Capture the cell that displays the provided text and extract its [X, Y] central coordinate. 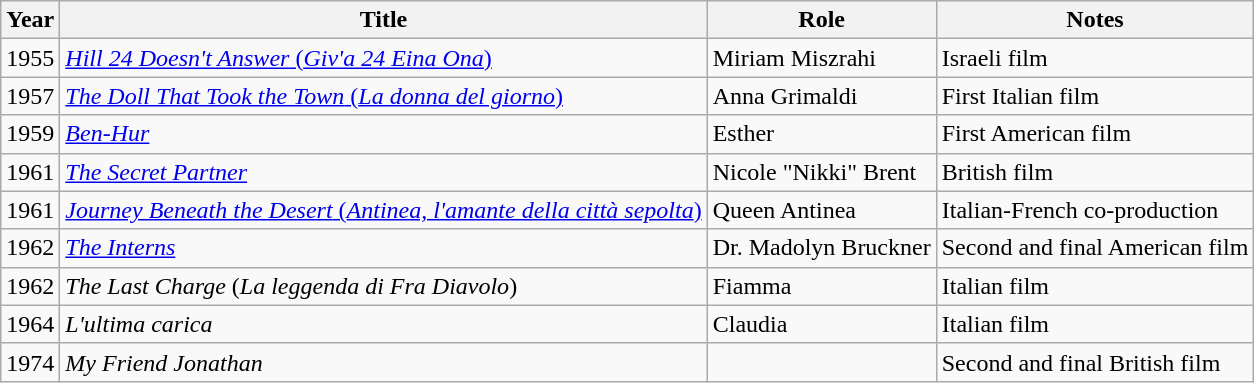
Second and final British film [1095, 362]
Claudia [822, 324]
Hill 24 Doesn't Answer (Giv'a 24 Eina Ona) [384, 58]
1955 [30, 58]
Esther [822, 134]
The Last Charge (La leggenda di Fra Diavolo) [384, 286]
1957 [30, 96]
The Secret Partner [384, 172]
1974 [30, 362]
Year [30, 20]
Journey Beneath the Desert (Antinea, l'amante della città sepolta) [384, 210]
Notes [1095, 20]
The Interns [384, 248]
Ben-Hur [384, 134]
Dr. Madolyn Bruckner [822, 248]
L'ultima carica [384, 324]
Second and final American film [1095, 248]
First Italian film [1095, 96]
1964 [30, 324]
Title [384, 20]
First American film [1095, 134]
Fiamma [822, 286]
My Friend Jonathan [384, 362]
Nicole "Nikki" Brent [822, 172]
1959 [30, 134]
Role [822, 20]
Israeli film [1095, 58]
Anna Grimaldi [822, 96]
Queen Antinea [822, 210]
British film [1095, 172]
Miriam Miszrahi [822, 58]
Italian-French co-production [1095, 210]
The Doll That Took the Town (La donna del giorno) [384, 96]
